For the text-containing cell, return its midpoint in (x, y) coordinate format. 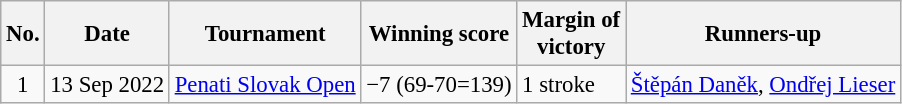
1 stroke (572, 85)
−7 (69-70=139) (439, 85)
Runners-up (764, 34)
No. (23, 34)
1 (23, 85)
Date (107, 34)
13 Sep 2022 (107, 85)
Penati Slovak Open (265, 85)
Tournament (265, 34)
Margin ofvictory (572, 34)
Štěpán Daněk, Ondřej Lieser (764, 85)
Winning score (439, 34)
